Detect which cell encompasses the target text, then output its (x, y) center coordinate. 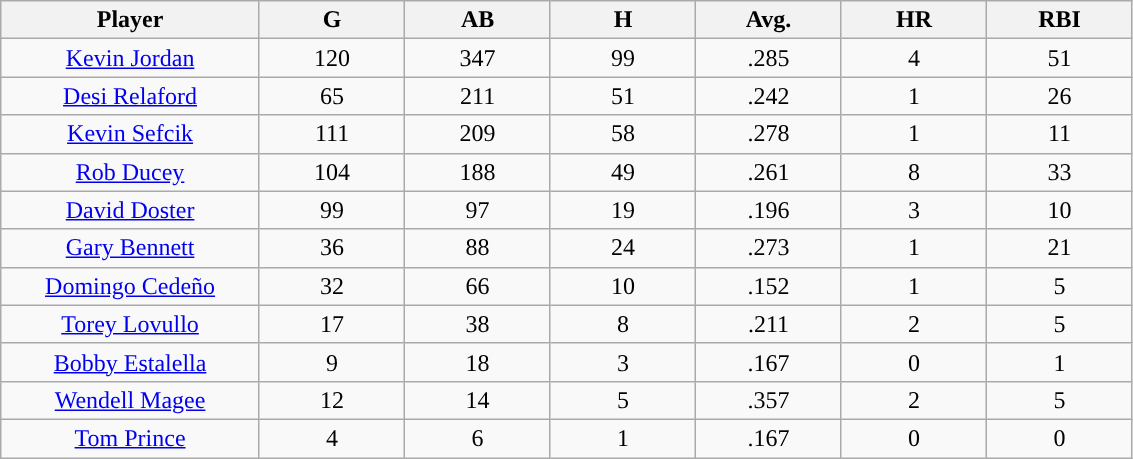
.242 (768, 96)
104 (332, 172)
Desi Relaford (130, 96)
188 (478, 172)
97 (478, 210)
14 (478, 400)
32 (332, 286)
Player (130, 20)
AB (478, 20)
33 (1060, 172)
Avg. (768, 20)
.196 (768, 210)
12 (332, 400)
19 (622, 210)
G (332, 20)
.273 (768, 248)
66 (478, 286)
209 (478, 134)
49 (622, 172)
Gary Bennett (130, 248)
Kevin Jordan (130, 58)
347 (478, 58)
.278 (768, 134)
17 (332, 324)
24 (622, 248)
RBI (1060, 20)
Bobby Estalella (130, 362)
88 (478, 248)
65 (332, 96)
.357 (768, 400)
Domingo Cedeño (130, 286)
Tom Prince (130, 438)
.261 (768, 172)
Torey Lovullo (130, 324)
21 (1060, 248)
38 (478, 324)
Wendell Magee (130, 400)
Rob Ducey (130, 172)
.285 (768, 58)
9 (332, 362)
H (622, 20)
HR (914, 20)
36 (332, 248)
18 (478, 362)
Kevin Sefcik (130, 134)
David Doster (130, 210)
.152 (768, 286)
26 (1060, 96)
11 (1060, 134)
211 (478, 96)
.211 (768, 324)
6 (478, 438)
58 (622, 134)
111 (332, 134)
120 (332, 58)
